Pinpoint the cell where the given text exists, returning its (X, Y) midpoint coordinate. 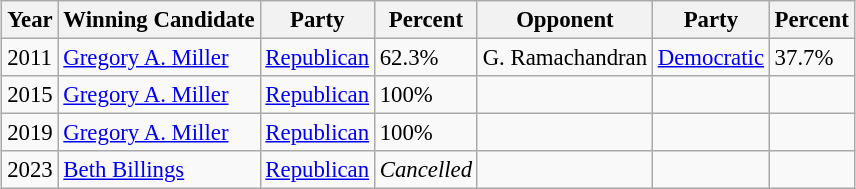
G. Ramachandran (564, 57)
2019 (30, 133)
Year (30, 20)
Democratic (710, 57)
2011 (30, 57)
Beth Billings (159, 170)
62.3% (426, 57)
Cancelled (426, 170)
2023 (30, 170)
Opponent (564, 20)
37.7% (812, 57)
2015 (30, 95)
Winning Candidate (159, 20)
